Capture the cell that displays the provided text and extract its (x, y) central coordinate. 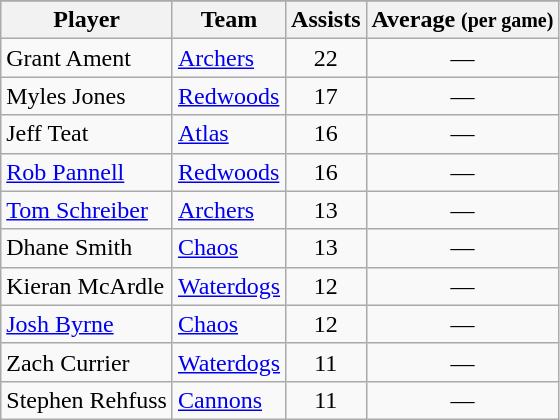
Assists (326, 20)
Zach Currier (87, 362)
Jeff Teat (87, 134)
Stephen Rehfuss (87, 400)
Dhane Smith (87, 248)
Kieran McArdle (87, 286)
Rob Pannell (87, 172)
22 (326, 58)
Cannons (228, 400)
Grant Ament (87, 58)
Myles Jones (87, 96)
Tom Schreiber (87, 210)
Team (228, 20)
Player (87, 20)
Josh Byrne (87, 324)
17 (326, 96)
Average (per game) (462, 20)
Atlas (228, 134)
